Identify which cell holds the provided text, then report its [X, Y] central coordinate. 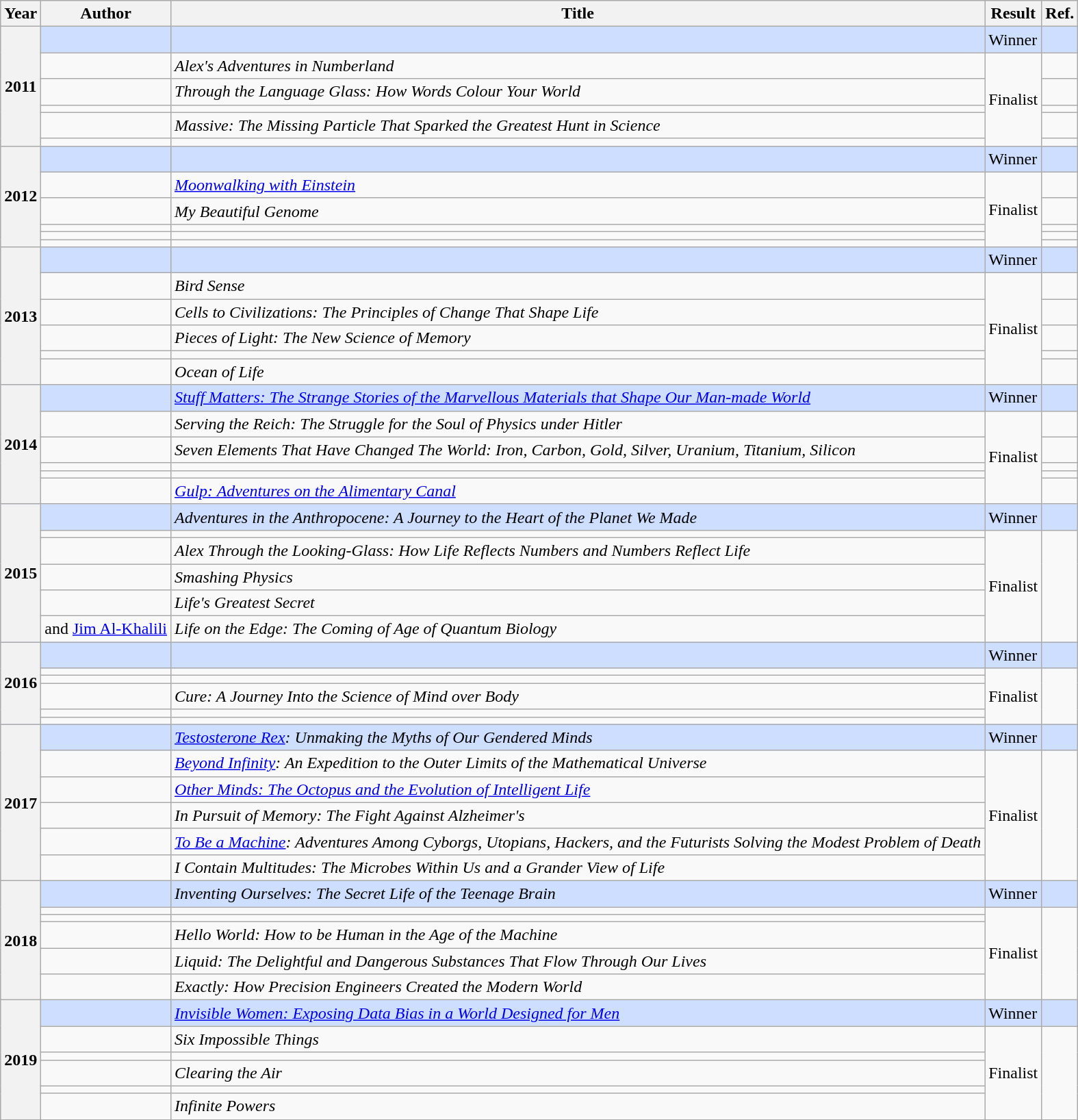
Testosterone Rex: Unmaking the Myths of Our Gendered Minds [578, 737]
Pieces of Light: The New Science of Memory [578, 338]
2013 [21, 316]
Through the Language Glass: How Words Colour Your World [578, 92]
Moonwalking with Einstein [578, 185]
Hello World: How to be Human in the Age of the Machine [578, 935]
Seven Elements That Have Changed The World: Iron, Carbon, Gold, Silver, Uranium, Titanium, Silicon [578, 450]
2011 [21, 86]
Cells to Civilizations: The Principles of Change That Shape Life [578, 312]
Life's Greatest Secret [578, 603]
Inventing Ourselves: The Secret Life of the Teenage Brain [578, 893]
Ocean of Life [578, 372]
Beyond Infinity: An Expedition to the Outer Limits of the Mathematical Universe [578, 763]
Stuff Matters: The Strange Stories of the Marvellous Materials that Shape Our Man-made World [578, 398]
2015 [21, 572]
2017 [21, 802]
Infinite Powers [578, 1106]
I Contain Multitudes: The Microbes Within Us and a Grander View of Life [578, 867]
To Be a Machine: Adventures Among Cyborgs, Utopians, Hackers, and the Futurists Solving the Modest Problem of Death [578, 841]
Serving the Reich: The Struggle for the Soul of Physics under Hitler [578, 424]
Result [1013, 14]
2018 [21, 940]
Massive: The Missing Particle That Sparked the Greatest Hunt in Science [578, 125]
My Beautiful Genome [578, 211]
Ref. [1060, 14]
Title [578, 14]
2019 [21, 1060]
Exactly: How Precision Engineers Created the Modern World [578, 987]
2016 [21, 683]
Clearing the Air [578, 1073]
Invisible Women: Exposing Data Bias in a World Designed for Men [578, 1013]
Smashing Physics [578, 577]
Author [106, 14]
Gulp: Adventures on the Alimentary Canal [578, 491]
Liquid: The Delightful and Dangerous Substances That Flow Through Our Lives [578, 961]
Cure: A Journey Into the Science of Mind over Body [578, 696]
2012 [21, 196]
2014 [21, 444]
Adventures in the Anthropocene: A Journey to the Heart of the Planet We Made [578, 517]
Six Impossible Things [578, 1039]
and Jim Al-Khalili [106, 629]
Alex Through the Looking-Glass: How Life Reflects Numbers and Numbers Reflect Life [578, 550]
In Pursuit of Memory: The Fight Against Alzheimer's [578, 815]
Bird Sense [578, 286]
Other Minds: The Octopus and the Evolution of Intelligent Life [578, 789]
Alex's Adventures in Numberland [578, 66]
Year [21, 14]
Life on the Edge: The Coming of Age of Quantum Biology [578, 629]
